Determine the [x, y] coordinate at the center of the cell enclosing the given text.  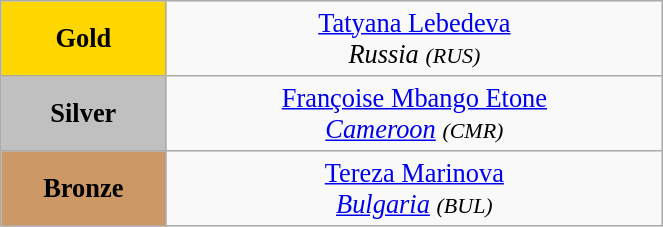
Françoise Mbango EtoneCameroon (CMR) [414, 112]
Bronze [84, 188]
Silver [84, 112]
Gold [84, 38]
Tereza MarinovaBulgaria (BUL) [414, 188]
Tatyana LebedevaRussia (RUS) [414, 38]
